Pinpoint the cell where the given text exists, returning its [x, y] midpoint coordinate. 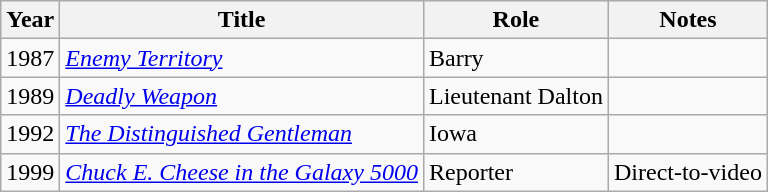
1999 [30, 172]
Chuck E. Cheese in the Galaxy 5000 [242, 172]
Deadly Weapon [242, 96]
The Distinguished Gentleman [242, 134]
Enemy Territory [242, 58]
1987 [30, 58]
Reporter [516, 172]
Barry [516, 58]
Role [516, 20]
Title [242, 20]
Lieutenant Dalton [516, 96]
Direct-to-video [688, 172]
Year [30, 20]
Iowa [516, 134]
1989 [30, 96]
1992 [30, 134]
Notes [688, 20]
